Provide the (x, y) coordinate of the cell's center where the given text is located.  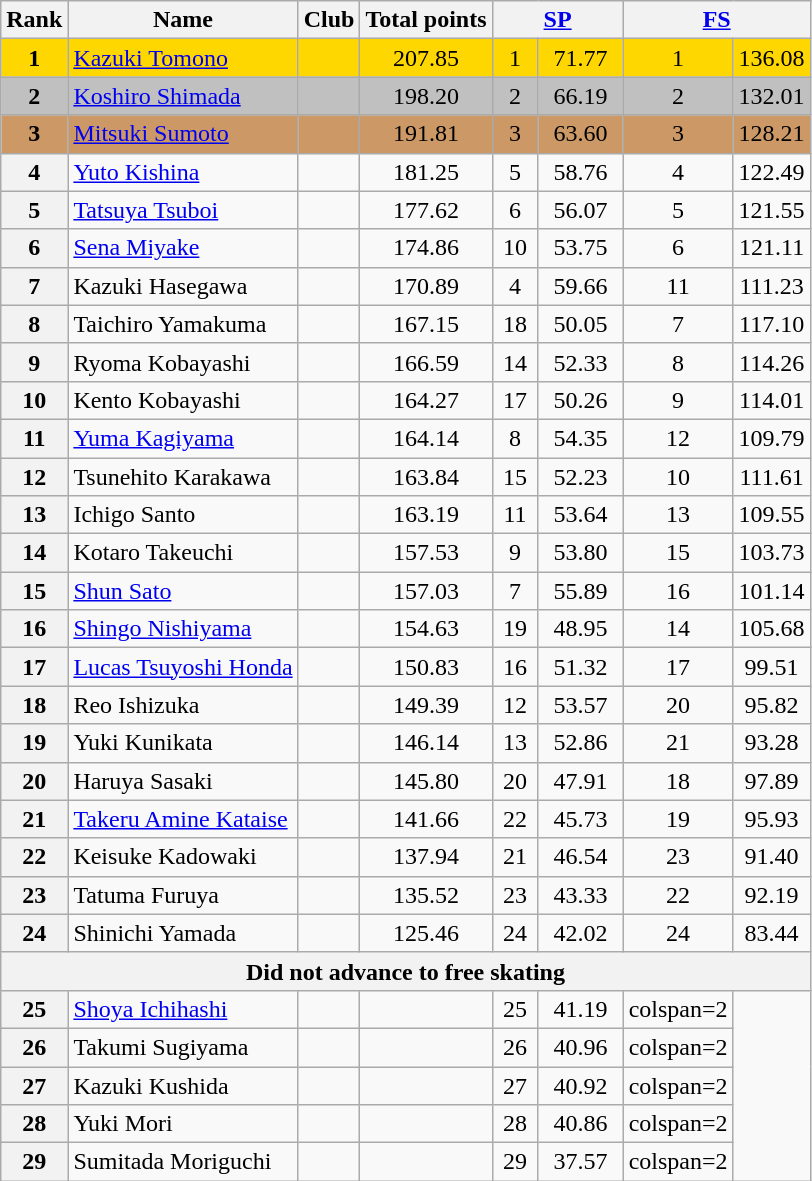
Yuki Mori (183, 1124)
42.02 (580, 933)
Kazuki Hasegawa (183, 286)
Sumitada Moriguchi (183, 1162)
Tsunehito Karakawa (183, 477)
114.26 (772, 362)
41.19 (580, 1009)
52.33 (580, 362)
Tatuma Furuya (183, 895)
105.68 (772, 629)
40.92 (580, 1085)
Haruya Sasaki (183, 781)
136.08 (772, 58)
117.10 (772, 324)
Mitsuki Sumoto (183, 134)
164.27 (426, 400)
Club (329, 20)
132.01 (772, 96)
154.63 (426, 629)
97.89 (772, 781)
163.84 (426, 477)
157.03 (426, 591)
45.73 (580, 819)
Taichiro Yamakuma (183, 324)
Takeru Amine Kataise (183, 819)
125.46 (426, 933)
103.73 (772, 553)
122.49 (772, 172)
SP (558, 20)
137.94 (426, 857)
Shinichi Yamada (183, 933)
51.32 (580, 667)
Yuki Kunikata (183, 743)
66.19 (580, 96)
198.20 (426, 96)
52.23 (580, 477)
53.64 (580, 515)
Shoya Ichihashi (183, 1009)
163.19 (426, 515)
Kazuki Kushida (183, 1085)
FS (716, 20)
Shingo Nishiyama (183, 629)
Kento Kobayashi (183, 400)
121.55 (772, 210)
109.55 (772, 515)
54.35 (580, 438)
Ryoma Kobayashi (183, 362)
Koshiro Shimada (183, 96)
111.23 (772, 286)
Sena Miyake (183, 248)
56.07 (580, 210)
164.14 (426, 438)
95.82 (772, 705)
53.75 (580, 248)
109.79 (772, 438)
37.57 (580, 1162)
150.83 (426, 667)
83.44 (772, 933)
40.96 (580, 1047)
Ichigo Santo (183, 515)
Kazuki Tomono (183, 58)
149.39 (426, 705)
93.28 (772, 743)
Yuma Kagiyama (183, 438)
128.21 (772, 134)
114.01 (772, 400)
52.86 (580, 743)
166.59 (426, 362)
141.66 (426, 819)
145.80 (426, 781)
101.14 (772, 591)
174.86 (426, 248)
53.57 (580, 705)
Reo Ishizuka (183, 705)
95.93 (772, 819)
Yuto Kishina (183, 172)
55.89 (580, 591)
Takumi Sugiyama (183, 1047)
135.52 (426, 895)
71.77 (580, 58)
207.85 (426, 58)
Tatsuya Tsuboi (183, 210)
170.89 (426, 286)
Keisuke Kadowaki (183, 857)
99.51 (772, 667)
146.14 (426, 743)
Lucas Tsuyoshi Honda (183, 667)
Name (183, 20)
50.05 (580, 324)
181.25 (426, 172)
177.62 (426, 210)
157.53 (426, 553)
Rank (34, 20)
53.80 (580, 553)
Did not advance to free skating (406, 971)
Total points (426, 20)
111.61 (772, 477)
58.76 (580, 172)
63.60 (580, 134)
91.40 (772, 857)
50.26 (580, 400)
191.81 (426, 134)
47.91 (580, 781)
48.95 (580, 629)
167.15 (426, 324)
46.54 (580, 857)
92.19 (772, 895)
40.86 (580, 1124)
Kotaro Takeuchi (183, 553)
59.66 (580, 286)
43.33 (580, 895)
121.11 (772, 248)
Shun Sato (183, 591)
